Extract the [X, Y] coordinate from the center of the cell holding the provided text.  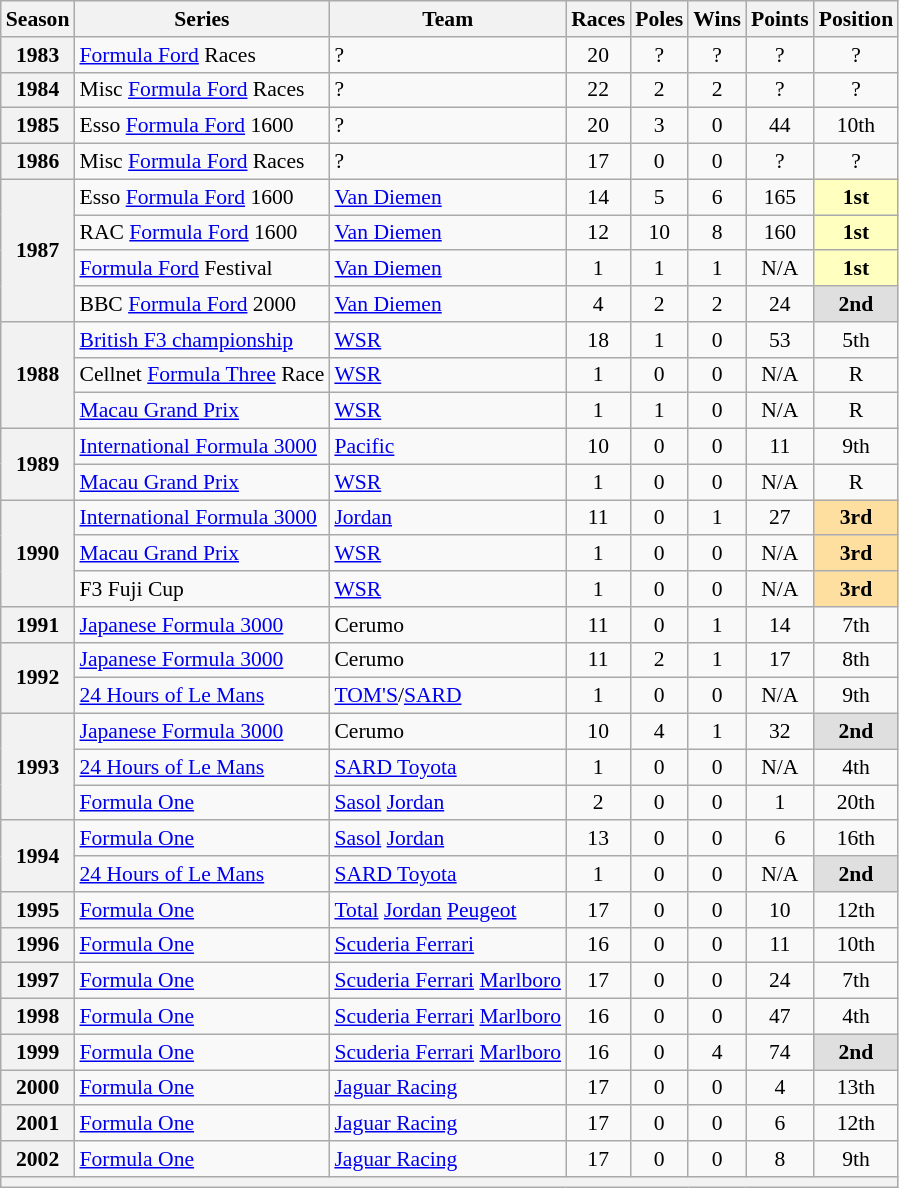
1985 [38, 126]
1997 [38, 981]
BBC Formula Ford 2000 [202, 304]
Season [38, 19]
Poles [659, 19]
8th [856, 660]
British F3 championship [202, 340]
1995 [38, 910]
TOM'S/SARD [448, 696]
1983 [38, 55]
F3 Fuji Cup [202, 589]
RAC Formula Ford 1600 [202, 233]
Cellnet Formula Three Race [202, 375]
2001 [38, 1124]
1988 [38, 376]
Points [780, 19]
32 [780, 732]
Jordan [448, 518]
Pacific [448, 447]
13th [856, 1088]
3 [659, 126]
Series [202, 19]
1986 [38, 162]
18 [598, 340]
1996 [38, 945]
Wins [717, 19]
1987 [38, 250]
2002 [38, 1159]
Position [856, 19]
1993 [38, 768]
Formula Ford Races [202, 55]
165 [780, 197]
5 [659, 197]
Team [448, 19]
27 [780, 518]
44 [780, 126]
47 [780, 1017]
1989 [38, 464]
2000 [38, 1088]
5th [856, 340]
22 [598, 90]
1990 [38, 554]
Formula Ford Festival [202, 269]
1984 [38, 90]
160 [780, 233]
13 [598, 839]
1992 [38, 678]
74 [780, 1052]
1994 [38, 856]
1991 [38, 625]
16th [856, 839]
20th [856, 803]
Total Jordan Peugeot [448, 910]
53 [780, 340]
Races [598, 19]
Scuderia Ferrari [448, 945]
1999 [38, 1052]
12 [598, 233]
1998 [38, 1017]
